Capture the cell that displays the provided text and extract its [x, y] central coordinate. 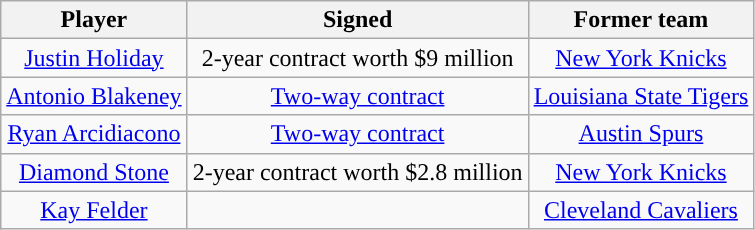
Louisiana State Tigers [641, 96]
2-year contract worth $2.8 million [358, 172]
Kay Felder [94, 210]
Antonio Blakeney [94, 96]
Diamond Stone [94, 172]
Ryan Arcidiacono [94, 134]
2-year contract worth $9 million [358, 58]
Signed [358, 20]
Austin Spurs [641, 134]
Former team [641, 20]
Cleveland Cavaliers [641, 210]
Player [94, 20]
Justin Holiday [94, 58]
